Detect which cell encompasses the target text, then output its (x, y) center coordinate. 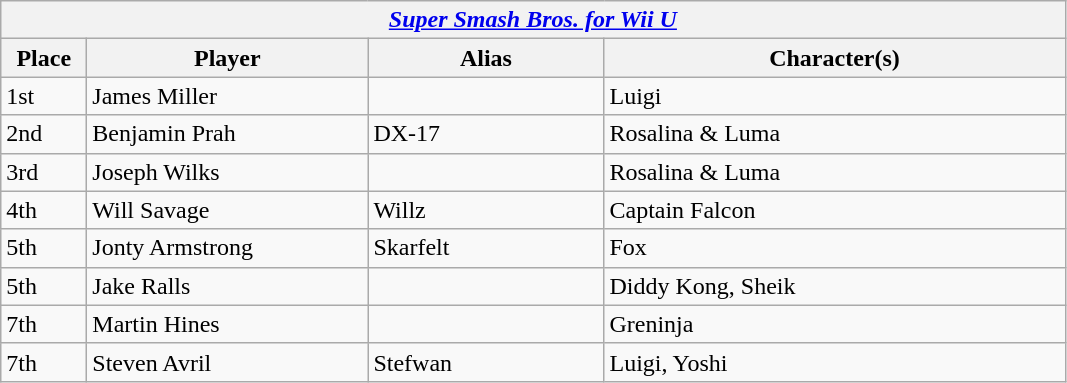
Luigi (834, 96)
Greninja (834, 324)
James Miller (228, 96)
Super Smash Bros. for Wii U (533, 20)
DX-17 (486, 134)
Willz (486, 210)
1st (44, 96)
Steven Avril (228, 362)
3rd (44, 172)
Luigi, Yoshi (834, 362)
Joseph Wilks (228, 172)
Diddy Kong, Sheik (834, 286)
4th (44, 210)
Character(s) (834, 58)
Stefwan (486, 362)
Alias (486, 58)
Jonty Armstrong (228, 248)
Fox (834, 248)
Skarfelt (486, 248)
Will Savage (228, 210)
Benjamin Prah (228, 134)
Player (228, 58)
Captain Falcon (834, 210)
Place (44, 58)
Jake Ralls (228, 286)
Martin Hines (228, 324)
2nd (44, 134)
